Return the [X, Y] coordinate for the center point of the cell that contains the specified text.  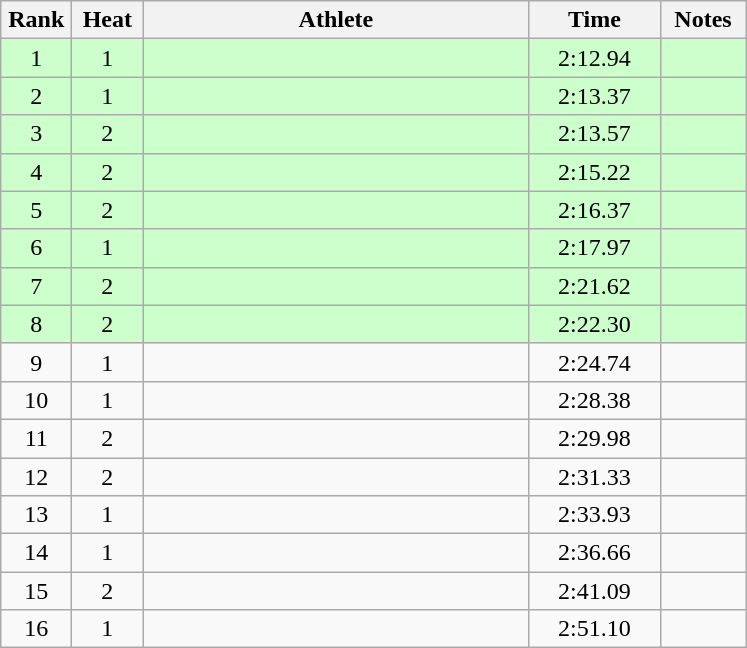
Time [594, 20]
2:16.37 [594, 210]
Rank [36, 20]
2:15.22 [594, 172]
2:13.57 [594, 134]
16 [36, 629]
2:51.10 [594, 629]
4 [36, 172]
2:24.74 [594, 362]
2:29.98 [594, 438]
2:33.93 [594, 515]
2:28.38 [594, 400]
5 [36, 210]
2:12.94 [594, 58]
6 [36, 248]
10 [36, 400]
11 [36, 438]
3 [36, 134]
2:22.30 [594, 324]
2:13.37 [594, 96]
7 [36, 286]
12 [36, 477]
2:41.09 [594, 591]
Notes [703, 20]
13 [36, 515]
Athlete [336, 20]
Heat [108, 20]
2:21.62 [594, 286]
9 [36, 362]
15 [36, 591]
8 [36, 324]
2:31.33 [594, 477]
14 [36, 553]
2:17.97 [594, 248]
2:36.66 [594, 553]
